Identify which cell holds the provided text, then report its (X, Y) central coordinate. 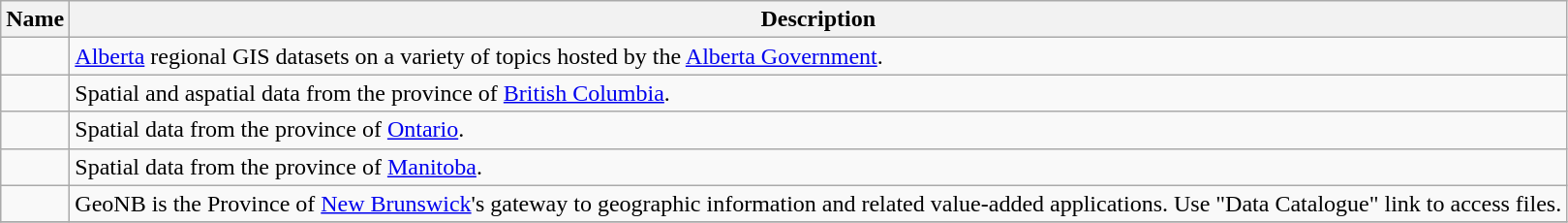
Spatial data from the province of Manitoba. (818, 167)
Name (35, 19)
Alberta regional GIS datasets on a variety of topics hosted by the Alberta Government. (818, 56)
Description (818, 19)
Spatial data from the province of Ontario. (818, 130)
Spatial and aspatial data from the province of British Columbia. (818, 93)
